Locate the cell with the specified text and output its [X, Y] center coordinate. 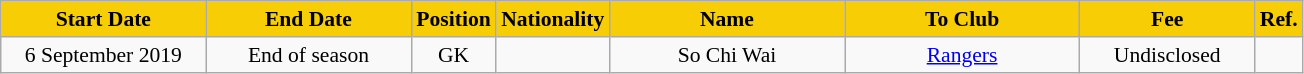
So Chi Wai [726, 55]
To Club [962, 19]
Name [726, 19]
Position [454, 19]
Ref. [1279, 19]
6 September 2019 [104, 55]
Nationality [552, 19]
End Date [308, 19]
Fee [1168, 19]
Undisclosed [1168, 55]
GK [454, 55]
End of season [308, 55]
Start Date [104, 19]
Rangers [962, 55]
